Find where the given text appears and provide that cell's center as (X, Y) coordinate. 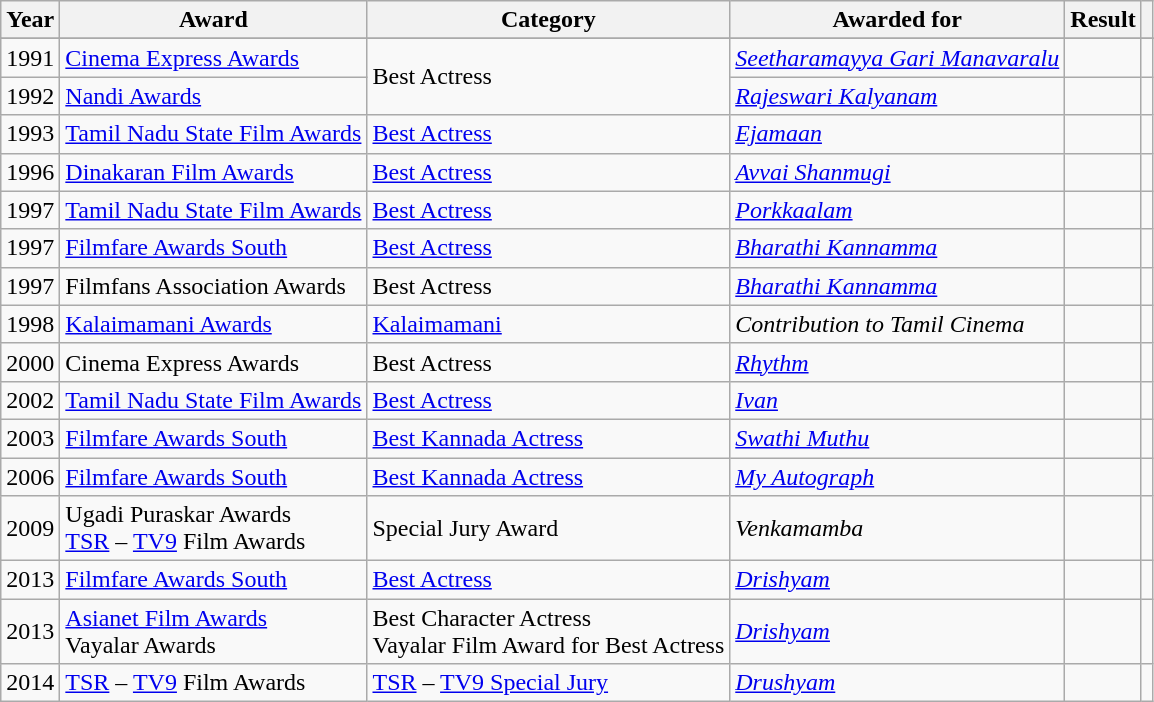
Rajeswari Kalyanam (898, 96)
Kalaimamani (548, 324)
Avvai Shanmugi (898, 172)
Asianet Film AwardsVayalar Awards (214, 632)
Kalaimamani Awards (214, 324)
Venkamamba (898, 528)
2009 (30, 528)
Ivan (898, 400)
Year (30, 20)
Category (548, 20)
Porkkaalam (898, 210)
Contribution to Tamil Cinema (898, 324)
1998 (30, 324)
2014 (30, 683)
1993 (30, 134)
Result (1103, 20)
Dinakaran Film Awards (214, 172)
Ejamaan (898, 134)
1991 (30, 58)
My Autograph (898, 477)
2002 (30, 400)
2006 (30, 477)
Seetharamayya Gari Manavaralu (898, 58)
Nandi Awards (214, 96)
Awarded for (898, 20)
TSR – TV9 Film Awards (214, 683)
Special Jury Award (548, 528)
1992 (30, 96)
1996 (30, 172)
Rhythm (898, 362)
TSR – TV9 Special Jury (548, 683)
2003 (30, 438)
Drushyam (898, 683)
Ugadi Puraskar AwardsTSR – TV9 Film Awards (214, 528)
Award (214, 20)
Filmfans Association Awards (214, 286)
Best Character ActressVayalar Film Award for Best Actress (548, 632)
2000 (30, 362)
Swathi Muthu (898, 438)
